Detect which cell encompasses the target text, then output its (x, y) center coordinate. 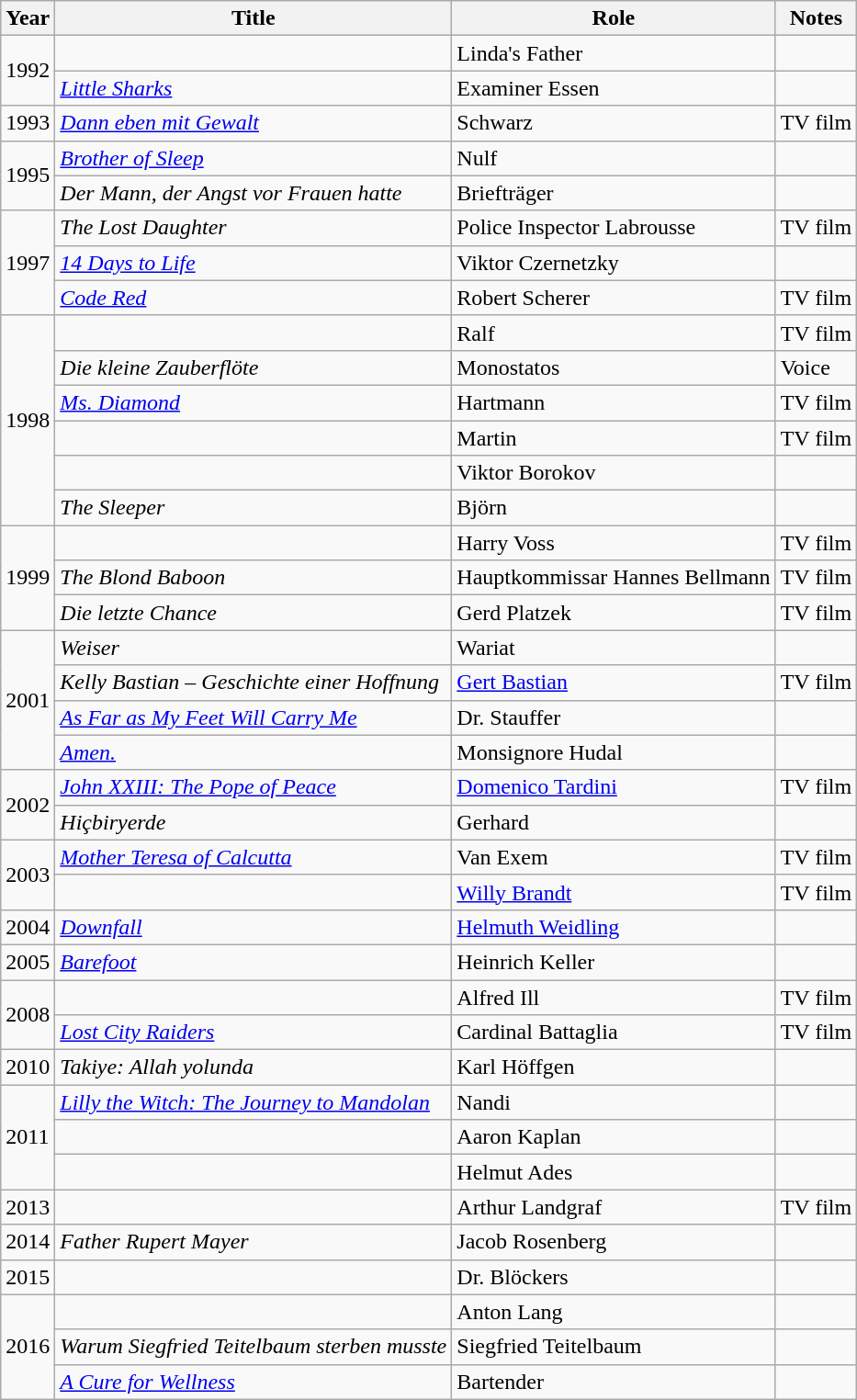
2016 (28, 1347)
Viktor Borokov (614, 473)
Van Exem (614, 857)
Brother of Sleep (254, 158)
Hauptkommissar Hannes Bellmann (614, 578)
Police Inspector Labrousse (614, 228)
Willy Brandt (614, 892)
Siegfried Teitelbaum (614, 1347)
Kelly Bastian – Geschichte einer Hoffnung (254, 683)
Monostatos (614, 367)
Heinrich Keller (614, 962)
Monsignore Hudal (614, 752)
Role (614, 18)
Der Mann, der Angst vor Frauen hatte (254, 193)
2004 (28, 927)
Hiçbiryerde (254, 822)
Gerd Platzek (614, 613)
Jacob Rosenberg (614, 1242)
Notes (816, 18)
1992 (28, 71)
Lost City Raiders (254, 1033)
2005 (28, 962)
1998 (28, 420)
Die letzte Chance (254, 613)
Nandi (614, 1102)
Cardinal Battaglia (614, 1033)
As Far as My Feet Will Carry Me (254, 717)
The Lost Daughter (254, 228)
2015 (28, 1277)
2010 (28, 1067)
Voice (816, 367)
Hartmann (614, 402)
Takiye: Allah yolunda (254, 1067)
Nulf (614, 158)
Linda's Father (614, 53)
Amen. (254, 752)
Schwarz (614, 123)
Björn (614, 508)
Robert Scherer (614, 298)
14 Days to Life (254, 263)
Helmut Ades (614, 1172)
Gerhard (614, 822)
Martin (614, 438)
1997 (28, 263)
Weiser (254, 648)
John XXIII: The Pope of Peace (254, 787)
Lilly the Witch: The Journey to Mandolan (254, 1102)
2002 (28, 805)
The Blond Baboon (254, 578)
Title (254, 18)
Code Red (254, 298)
Examiner Essen (614, 88)
2013 (28, 1207)
Barefoot (254, 962)
Dr. Stauffer (614, 717)
Alfred Ill (614, 997)
Downfall (254, 927)
Gert Bastian (614, 683)
Father Rupert Mayer (254, 1242)
1995 (28, 175)
Warum Siegfried Teitelbaum sterben musste (254, 1347)
Briefträger (614, 193)
2001 (28, 700)
A Cure for Wellness (254, 1382)
2003 (28, 875)
The Sleeper (254, 508)
Wariat (614, 648)
Bartender (614, 1382)
Helmuth Weidling (614, 927)
1993 (28, 123)
Year (28, 18)
Mother Teresa of Calcutta (254, 857)
Domenico Tardini (614, 787)
Karl Höffgen (614, 1067)
2014 (28, 1242)
Ralf (614, 333)
Viktor Czernetzky (614, 263)
2008 (28, 1014)
Dr. Blöckers (614, 1277)
Aaron Kaplan (614, 1137)
Harry Voss (614, 543)
2011 (28, 1137)
Little Sharks (254, 88)
Anton Lang (614, 1312)
Die kleine Zauberflöte (254, 367)
1999 (28, 578)
Arthur Landgraf (614, 1207)
Dann eben mit Gewalt (254, 123)
Ms. Diamond (254, 402)
